Return the [x, y] coordinate for the center point of the cell that contains the specified text.  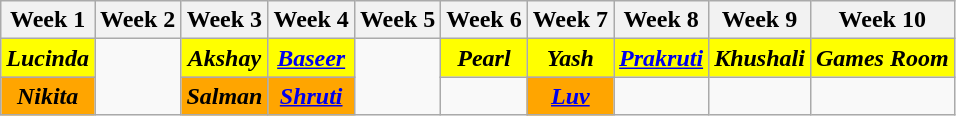
Akshay [224, 58]
Salman [224, 96]
Week 10 [882, 20]
Nikita [48, 96]
Week 7 [570, 20]
Week 1 [48, 20]
Yash [570, 58]
Week 2 [137, 20]
Week 3 [224, 20]
Baseer [311, 58]
Week 9 [760, 20]
Week 8 [662, 20]
Lucinda [48, 58]
Luv [570, 96]
Prakruti [662, 58]
Week 4 [311, 20]
Shruti [311, 96]
Pearl [484, 58]
Games Room [882, 58]
Week 5 [397, 20]
Week 6 [484, 20]
Khushali [760, 58]
